Extract the [X, Y] coordinate from the center of the cell holding the provided text.  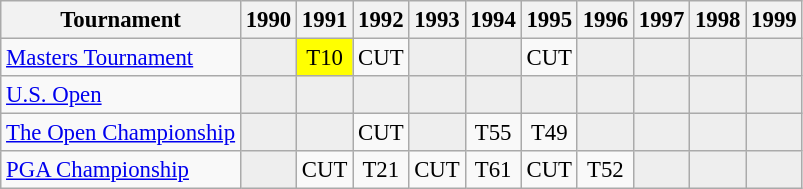
PGA Championship [121, 170]
U.S. Open [121, 95]
T61 [493, 170]
1997 [661, 20]
T21 [381, 170]
Tournament [121, 20]
1994 [493, 20]
1996 [605, 20]
T55 [493, 133]
T52 [605, 170]
T49 [549, 133]
1998 [718, 20]
1999 [774, 20]
1993 [437, 20]
The Open Championship [121, 133]
1992 [381, 20]
T10 [325, 58]
1990 [268, 20]
Masters Tournament [121, 58]
1995 [549, 20]
1991 [325, 20]
